Capture the cell that displays the provided text and extract its (x, y) central coordinate. 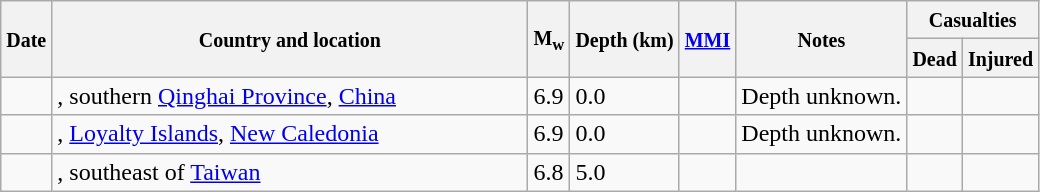
Date (26, 39)
Country and location (290, 39)
6.8 (549, 172)
Notes (822, 39)
, Loyalty Islands, New Caledonia (290, 134)
, southern Qinghai Province, China (290, 96)
MMI (708, 39)
Mw (549, 39)
Casualties (973, 20)
Dead (935, 58)
5.0 (624, 172)
, southeast of Taiwan (290, 172)
Depth (km) (624, 39)
Injured (1000, 58)
